Find where the given text appears and provide that cell's center as (X, Y) coordinate. 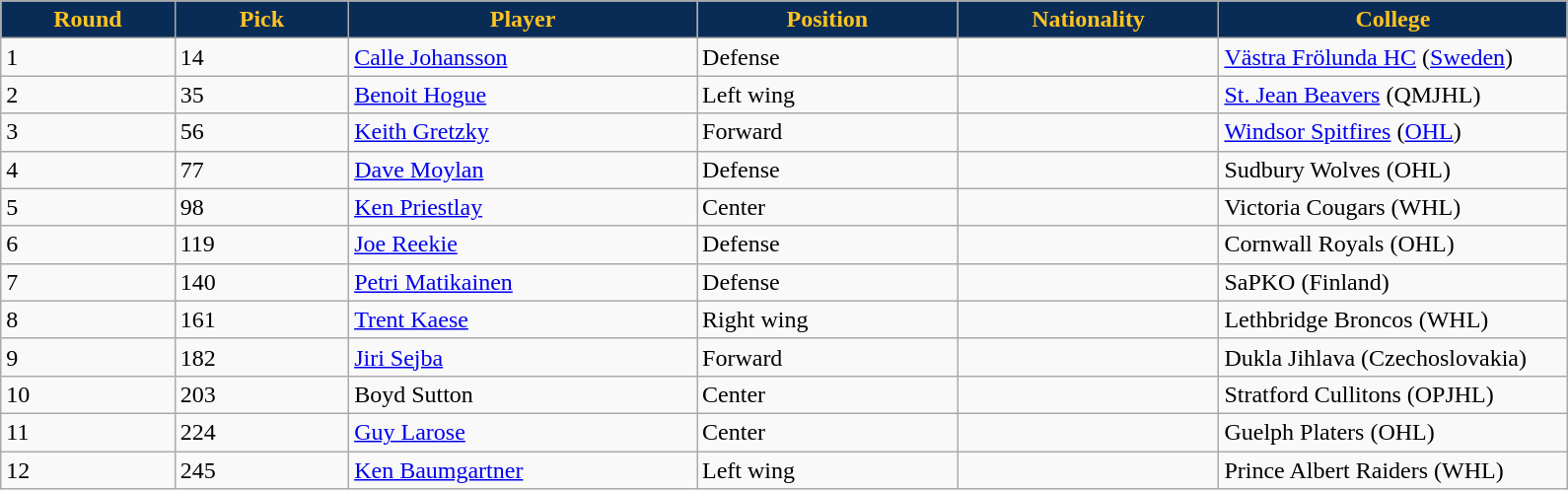
Position (828, 20)
98 (261, 207)
Keith Gretzky (523, 132)
SaPKO (Finland) (1392, 282)
St. Jean Beavers (QMJHL) (1392, 95)
6 (88, 245)
Ken Baumgartner (523, 470)
Sudbury Wolves (OHL) (1392, 170)
Jiri Sejba (523, 357)
2 (88, 95)
Trent Kaese (523, 319)
Windsor Spitfires (OHL) (1392, 132)
Prince Albert Raiders (WHL) (1392, 470)
8 (88, 319)
56 (261, 132)
Guy Larose (523, 432)
224 (261, 432)
Pick (261, 20)
Cornwall Royals (OHL) (1392, 245)
Right wing (828, 319)
Player (523, 20)
3 (88, 132)
4 (88, 170)
77 (261, 170)
Ken Priestlay (523, 207)
Västra Frölunda HC (Sweden) (1392, 57)
35 (261, 95)
Round (88, 20)
14 (261, 57)
Boyd Sutton (523, 394)
Guelph Platers (OHL) (1392, 432)
10 (88, 394)
161 (261, 319)
12 (88, 470)
119 (261, 245)
140 (261, 282)
Victoria Cougars (WHL) (1392, 207)
1 (88, 57)
182 (261, 357)
Nationality (1089, 20)
Petri Matikainen (523, 282)
Benoit Hogue (523, 95)
7 (88, 282)
Joe Reekie (523, 245)
203 (261, 394)
Lethbridge Broncos (WHL) (1392, 319)
Dave Moylan (523, 170)
9 (88, 357)
Calle Johansson (523, 57)
11 (88, 432)
245 (261, 470)
Dukla Jihlava (Czechoslovakia) (1392, 357)
College (1392, 20)
Stratford Cullitons (OPJHL) (1392, 394)
5 (88, 207)
